Find where the given text appears and provide that cell's center as [x, y] coordinate. 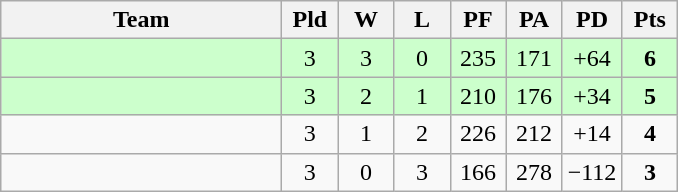
Team [142, 20]
PA [534, 20]
+14 [592, 134]
6 [650, 58]
−112 [592, 172]
Pts [650, 20]
235 [478, 58]
+34 [592, 96]
Pld [310, 20]
+64 [592, 58]
226 [478, 134]
4 [650, 134]
W [366, 20]
L [422, 20]
212 [534, 134]
210 [478, 96]
PF [478, 20]
171 [534, 58]
166 [478, 172]
5 [650, 96]
278 [534, 172]
PD [592, 20]
176 [534, 96]
